Return the [X, Y] coordinate for the center point of the cell that contains the specified text.  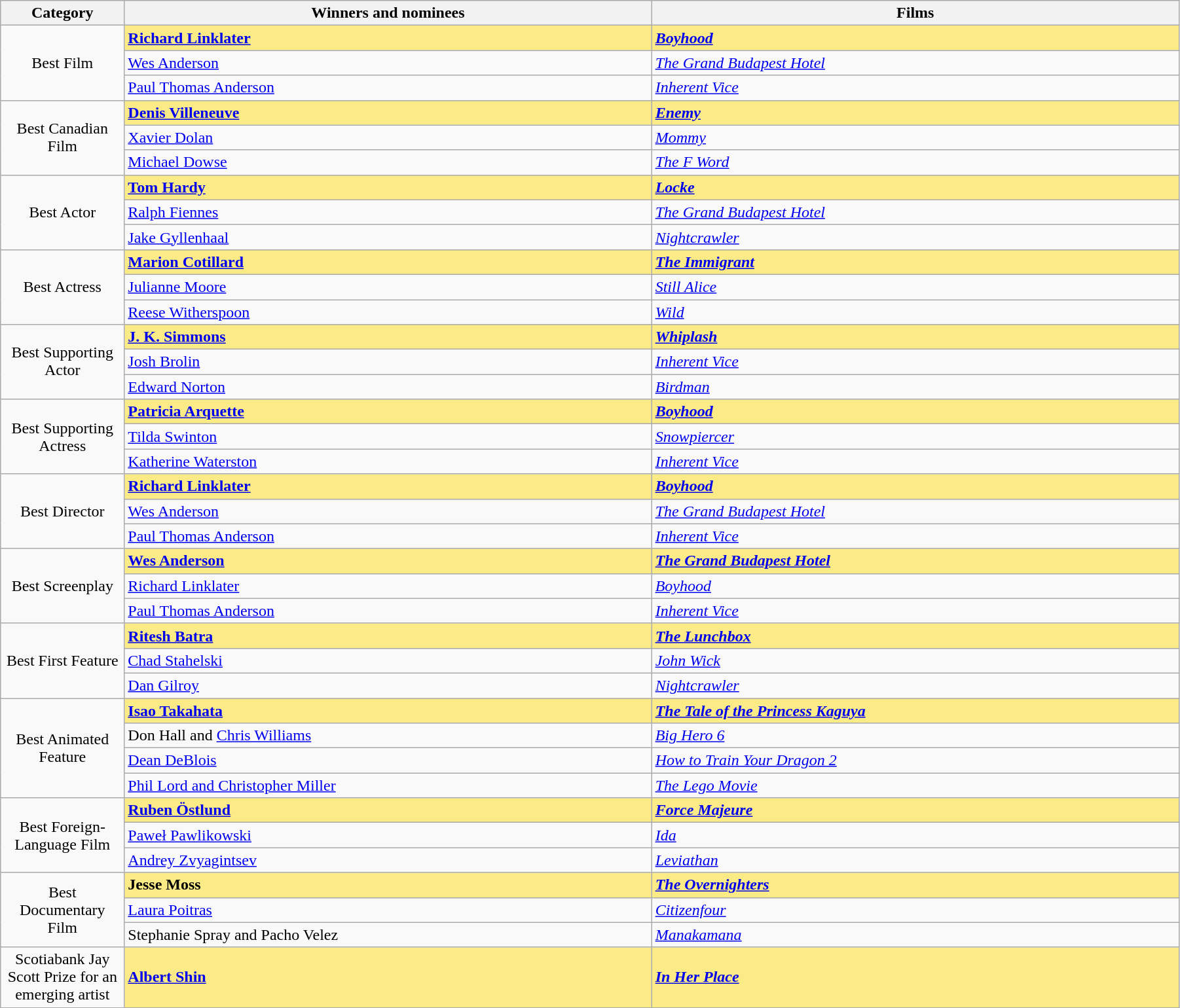
The Immigrant [915, 262]
Denis Villeneuve [388, 113]
Katherine Waterston [388, 461]
Tom Hardy [388, 187]
Best Screenplay [63, 586]
Whiplash [915, 337]
Category [63, 13]
Birdman [915, 387]
Edward Norton [388, 387]
Still Alice [915, 287]
Snowpiercer [915, 437]
Mommy [915, 137]
Big Hero 6 [915, 736]
Stephanie Spray and Pacho Velez [388, 935]
Tilda Swinton [388, 437]
Films [915, 13]
Phil Lord and Christopher Miller [388, 785]
Patricia Arquette [388, 412]
Dan Gilroy [388, 685]
Jake Gyllenhaal [388, 237]
Best Film [63, 63]
In Her Place [915, 977]
Ralph Fiennes [388, 212]
Best First Feature [63, 660]
Best Supporting Actor [63, 362]
Josh Brolin [388, 362]
Best Documentary Film [63, 910]
Best Foreign-Language Film [63, 835]
Enemy [915, 113]
How to Train Your Dragon 2 [915, 761]
Julianne Moore [388, 287]
Chad Stahelski [388, 660]
Andrey Zvyagintsev [388, 860]
Winners and nominees [388, 13]
Laura Poitras [388, 910]
Manakamana [915, 935]
The Tale of the Princess Kaguya [915, 710]
Xavier Dolan [388, 137]
Reese Witherspoon [388, 312]
J. K. Simmons [388, 337]
Isao Takahata [388, 710]
Leviathan [915, 860]
Ritesh Batra [388, 636]
Best Actress [63, 287]
Marion Cotillard [388, 262]
Best Canadian Film [63, 137]
Citizenfour [915, 910]
Best Director [63, 511]
Ruben Östlund [388, 810]
The Overnighters [915, 885]
The Lunchbox [915, 636]
John Wick [915, 660]
Scotiabank Jay Scott Prize for an emerging artist [63, 977]
Best Supporting Actress [63, 437]
Force Majeure [915, 810]
The Lego Movie [915, 785]
Don Hall and Chris Williams [388, 736]
Jesse Moss [388, 885]
Locke [915, 187]
The F Word [915, 162]
Wild [915, 312]
Best Actor [63, 212]
Ida [915, 835]
Albert Shin [388, 977]
Best Animated Feature [63, 747]
Michael Dowse [388, 162]
Dean DeBlois [388, 761]
Paweł Pawlikowski [388, 835]
